Identify which cell holds the provided text, then report its [x, y] central coordinate. 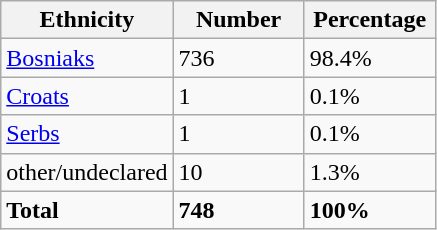
Croats [87, 96]
Total [87, 210]
Bosniaks [87, 58]
748 [238, 210]
other/undeclared [87, 172]
100% [370, 210]
736 [238, 58]
Percentage [370, 20]
1.3% [370, 172]
Serbs [87, 134]
Ethnicity [87, 20]
10 [238, 172]
98.4% [370, 58]
Number [238, 20]
